Locate the cell with the specified text and output its (x, y) center coordinate. 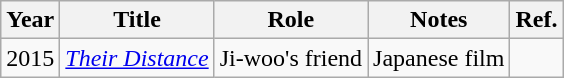
Notes (439, 20)
Ref. (536, 20)
Their Distance (137, 58)
Title (137, 20)
Year (30, 20)
Role (290, 20)
Japanese film (439, 58)
Ji-woo's friend (290, 58)
2015 (30, 58)
